Return (x, y) of the center of cell containing provided text 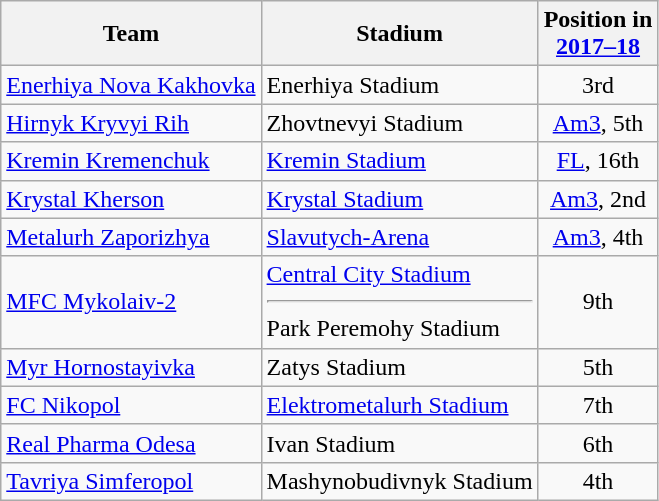
Zatys Stadium (400, 367)
Krystal Stadium (400, 199)
Krystal Kherson (131, 199)
Am3, 4th (598, 237)
Metalurh Zaporizhya (131, 237)
Ivan Stadium (400, 443)
Hirnyk Kryvyi Rih (131, 123)
Am3, 5th (598, 123)
FL, 16th (598, 161)
MFC Mykolaiv-2 (131, 302)
5th (598, 367)
Elektrometalurh Stadium (400, 405)
Slavutych-Arena (400, 237)
Tavriya Simferopol (131, 481)
6th (598, 443)
Position in2017–18 (598, 34)
Zhovtnevyi Stadium (400, 123)
Myr Hornostayivka (131, 367)
Am3, 2nd (598, 199)
Mashynobudivnyk Stadium (400, 481)
Team (131, 34)
Kremin Kremenchuk (131, 161)
Enerhiya Nova Kakhovka (131, 85)
Real Pharma Odesa (131, 443)
Enerhiya Stadium (400, 85)
3rd (598, 85)
FC Nikopol (131, 405)
4th (598, 481)
Kremin Stadium (400, 161)
Stadium (400, 34)
7th (598, 405)
Central City StadiumPark Peremohy Stadium (400, 302)
9th (598, 302)
